Identify which cell holds the provided text, then report its (X, Y) central coordinate. 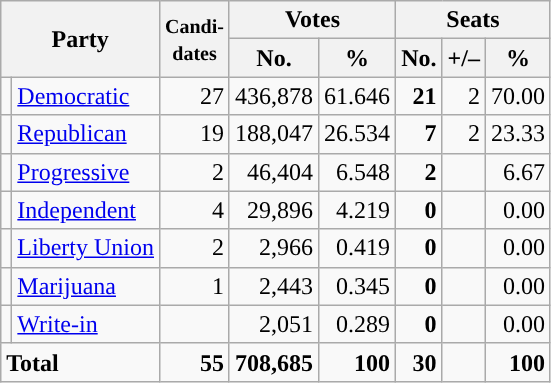
2,051 (274, 324)
Liberty Union (86, 248)
Progressive (86, 172)
Republican (86, 134)
Democratic (86, 96)
1 (195, 286)
7 (419, 134)
Candi-dates (195, 39)
0.289 (358, 324)
21 (419, 96)
0.345 (358, 286)
4 (195, 210)
26.534 (358, 134)
436,878 (274, 96)
Total (80, 362)
Seats (474, 20)
Independent (86, 210)
19 (195, 134)
70.00 (518, 96)
6.67 (518, 172)
0.419 (358, 248)
61.646 (358, 96)
29,896 (274, 210)
Votes (312, 20)
30 (419, 362)
55 (195, 362)
27 (195, 96)
23.33 (518, 134)
6.548 (358, 172)
Write-in (86, 324)
2,966 (274, 248)
708,685 (274, 362)
2,443 (274, 286)
Marijuana (86, 286)
+/– (464, 58)
4.219 (358, 210)
46,404 (274, 172)
188,047 (274, 134)
Party (80, 39)
